Extract the (x, y) coordinate from the center of the cell holding the provided text.  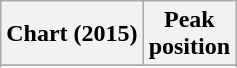
Peakposition (189, 34)
Chart (2015) (72, 34)
